Identify which cell holds the provided text, then report its (X, Y) central coordinate. 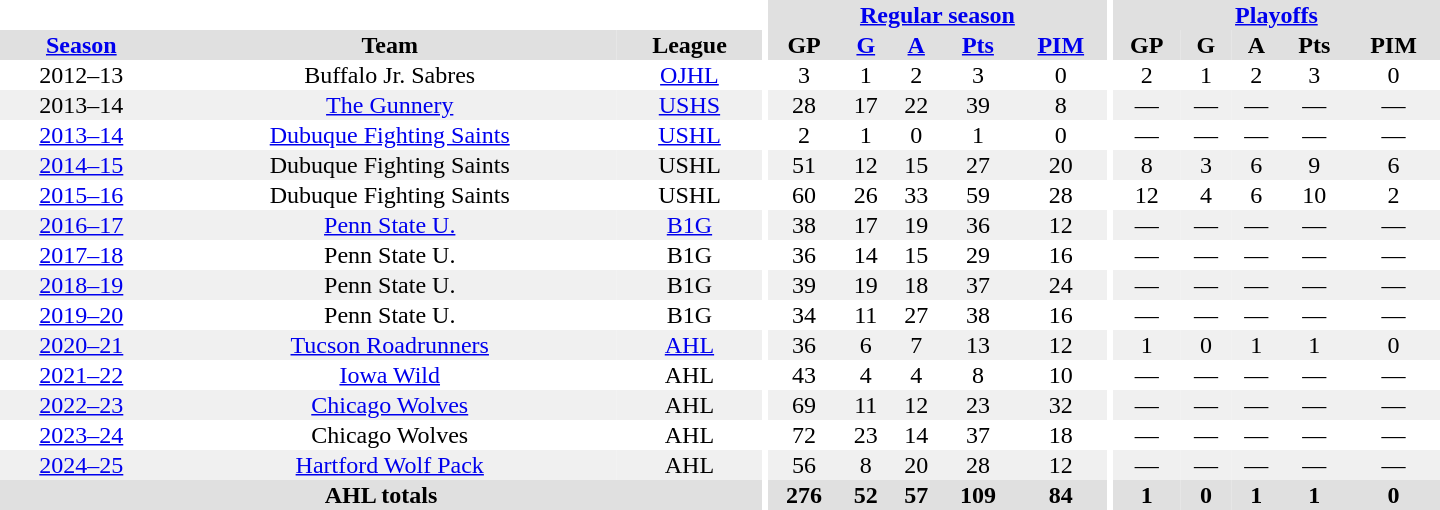
51 (804, 165)
Iowa Wild (390, 375)
276 (804, 495)
109 (978, 495)
34 (804, 315)
26 (866, 195)
2022–23 (82, 405)
33 (916, 195)
57 (916, 495)
9 (1314, 165)
2015–16 (82, 195)
2016–17 (82, 225)
13 (978, 345)
USHS (690, 105)
2021–22 (82, 375)
Team (390, 45)
7 (916, 345)
84 (1060, 495)
League (690, 45)
43 (804, 375)
The Gunnery (390, 105)
Season (82, 45)
2024–25 (82, 465)
2023–24 (82, 435)
24 (1060, 285)
Regular season (938, 15)
Hartford Wolf Pack (390, 465)
Buffalo Jr. Sabres (390, 75)
56 (804, 465)
AHL totals (381, 495)
Tucson Roadrunners (390, 345)
2019–20 (82, 315)
22 (916, 105)
29 (978, 255)
2012–13 (82, 75)
32 (1060, 405)
72 (804, 435)
2018–19 (82, 285)
69 (804, 405)
2014–15 (82, 165)
59 (978, 195)
2017–18 (82, 255)
60 (804, 195)
Playoffs (1276, 15)
2020–21 (82, 345)
OJHL (690, 75)
52 (866, 495)
